Locate the cell with the specified text and output its (x, y) center coordinate. 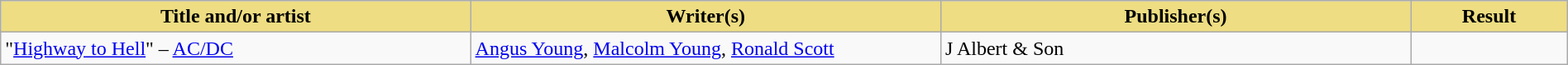
"Highway to Hell" – AC/DC (236, 48)
J Albert & Son (1175, 48)
Writer(s) (705, 17)
Result (1489, 17)
Title and/or artist (236, 17)
Angus Young, Malcolm Young, Ronald Scott (705, 48)
Publisher(s) (1175, 17)
